Capture the cell that displays the provided text and extract its (X, Y) central coordinate. 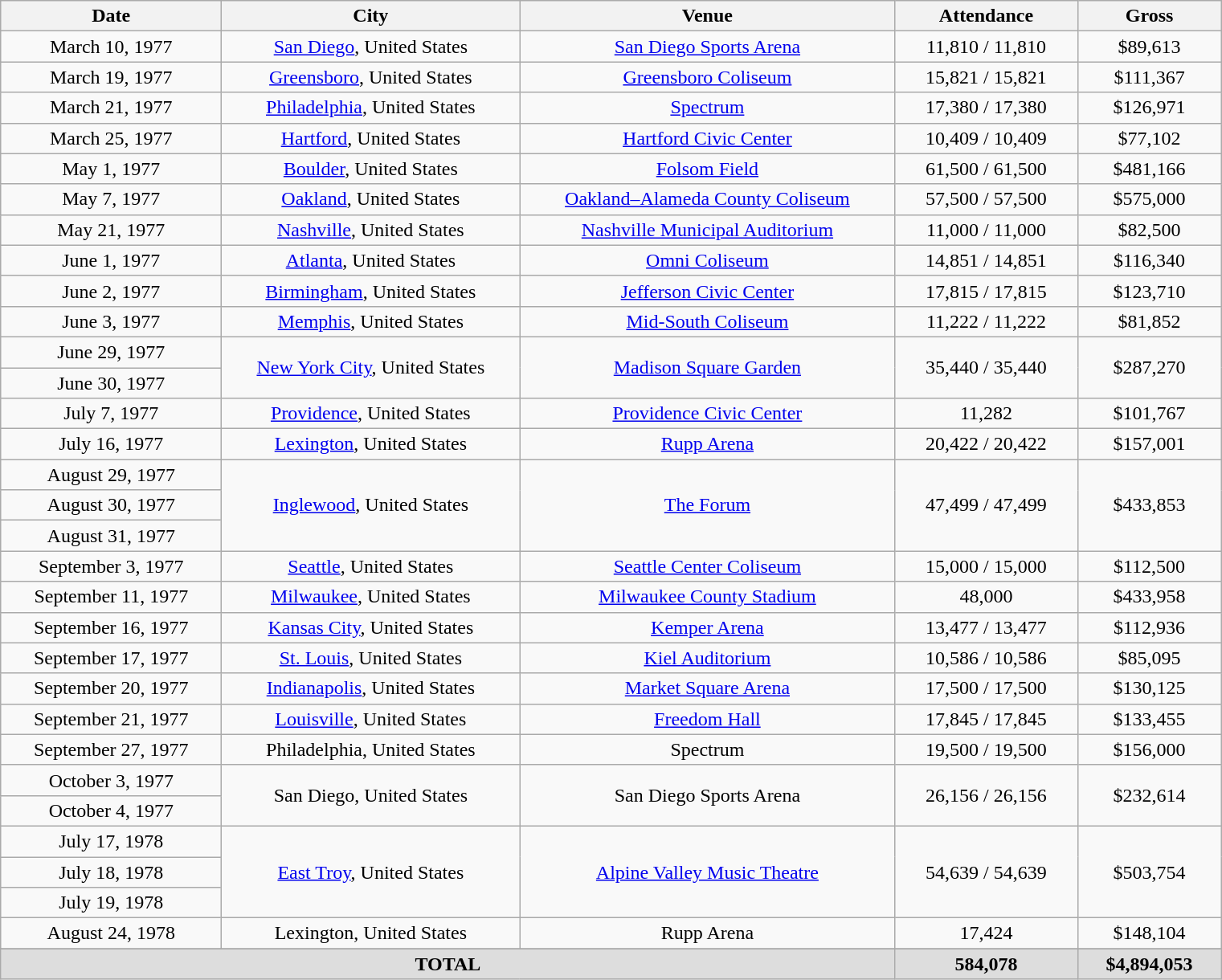
584,078 (987, 964)
$157,001 (1149, 444)
Nashville, United States (371, 230)
47,499 / 47,499 (987, 505)
June 2, 1977 (111, 291)
$116,340 (1149, 260)
Atlanta, United States (371, 260)
Madison Square Garden (707, 367)
$111,367 (1149, 77)
$133,455 (1149, 719)
Boulder, United States (371, 169)
17,845 / 17,845 (987, 719)
26,156 / 26,156 (987, 795)
$575,000 (1149, 199)
March 10, 1977 (111, 47)
$112,500 (1149, 566)
48,000 (987, 597)
Greensboro, United States (371, 77)
Oakland, United States (371, 199)
June 30, 1977 (111, 383)
$433,958 (1149, 597)
Jefferson Civic Center (707, 291)
$148,104 (1149, 933)
September 17, 1977 (111, 658)
Memphis, United States (371, 321)
54,639 / 54,639 (987, 872)
$101,767 (1149, 414)
July 19, 1978 (111, 903)
August 29, 1977 (111, 475)
$112,936 (1149, 627)
Indianapolis, United States (371, 688)
Inglewood, United States (371, 505)
10,409 / 10,409 (987, 138)
10,586 / 10,586 (987, 658)
Attendance (987, 16)
East Troy, United States (371, 872)
Birmingham, United States (371, 291)
$77,102 (1149, 138)
Providence, United States (371, 414)
July 7, 1977 (111, 414)
March 21, 1977 (111, 108)
June 29, 1977 (111, 352)
July 18, 1978 (111, 872)
Mid-South Coliseum (707, 321)
Venue (707, 16)
$481,166 (1149, 169)
The Forum (707, 505)
$433,853 (1149, 505)
20,422 / 20,422 (987, 444)
17,424 (987, 933)
15,821 / 15,821 (987, 77)
$156,000 (1149, 749)
Kemper Arena (707, 627)
$89,613 (1149, 47)
14,851 / 14,851 (987, 260)
Oakland–Alameda County Coliseum (707, 199)
Seattle, United States (371, 566)
June 1, 1977 (111, 260)
11,282 (987, 414)
11,222 / 11,222 (987, 321)
September 16, 1977 (111, 627)
Greensboro Coliseum (707, 77)
$82,500 (1149, 230)
$85,095 (1149, 658)
August 31, 1977 (111, 536)
September 27, 1977 (111, 749)
May 1, 1977 (111, 169)
July 17, 1978 (111, 841)
11,810 / 11,810 (987, 47)
September 3, 1977 (111, 566)
$287,270 (1149, 367)
61,500 / 61,500 (987, 169)
Milwaukee, United States (371, 597)
May 21, 1977 (111, 230)
11,000 / 11,000 (987, 230)
St. Louis, United States (371, 658)
$4,894,053 (1149, 964)
Milwaukee County Stadium (707, 597)
New York City, United States (371, 367)
May 7, 1977 (111, 199)
August 24, 1978 (111, 933)
September 11, 1977 (111, 597)
July 16, 1977 (111, 444)
Hartford, United States (371, 138)
$123,710 (1149, 291)
Seattle Center Coliseum (707, 566)
57,500 / 57,500 (987, 199)
35,440 / 35,440 (987, 367)
City (371, 16)
TOTAL (448, 964)
Freedom Hall (707, 719)
October 4, 1977 (111, 811)
September 20, 1977 (111, 688)
$503,754 (1149, 872)
Gross (1149, 16)
June 3, 1977 (111, 321)
$81,852 (1149, 321)
Folsom Field (707, 169)
15,000 / 15,000 (987, 566)
19,500 / 19,500 (987, 749)
Hartford Civic Center (707, 138)
17,380 / 17,380 (987, 108)
Date (111, 16)
$232,614 (1149, 795)
September 21, 1977 (111, 719)
Kiel Auditorium (707, 658)
October 3, 1977 (111, 780)
March 25, 1977 (111, 138)
August 30, 1977 (111, 505)
Nashville Municipal Auditorium (707, 230)
$130,125 (1149, 688)
Providence Civic Center (707, 414)
17,815 / 17,815 (987, 291)
Alpine Valley Music Theatre (707, 872)
March 19, 1977 (111, 77)
Louisville, United States (371, 719)
Market Square Arena (707, 688)
17,500 / 17,500 (987, 688)
Kansas City, United States (371, 627)
13,477 / 13,477 (987, 627)
$126,971 (1149, 108)
Omni Coliseum (707, 260)
